Output the [X, Y] coordinate of the center of the cell containing the given text.  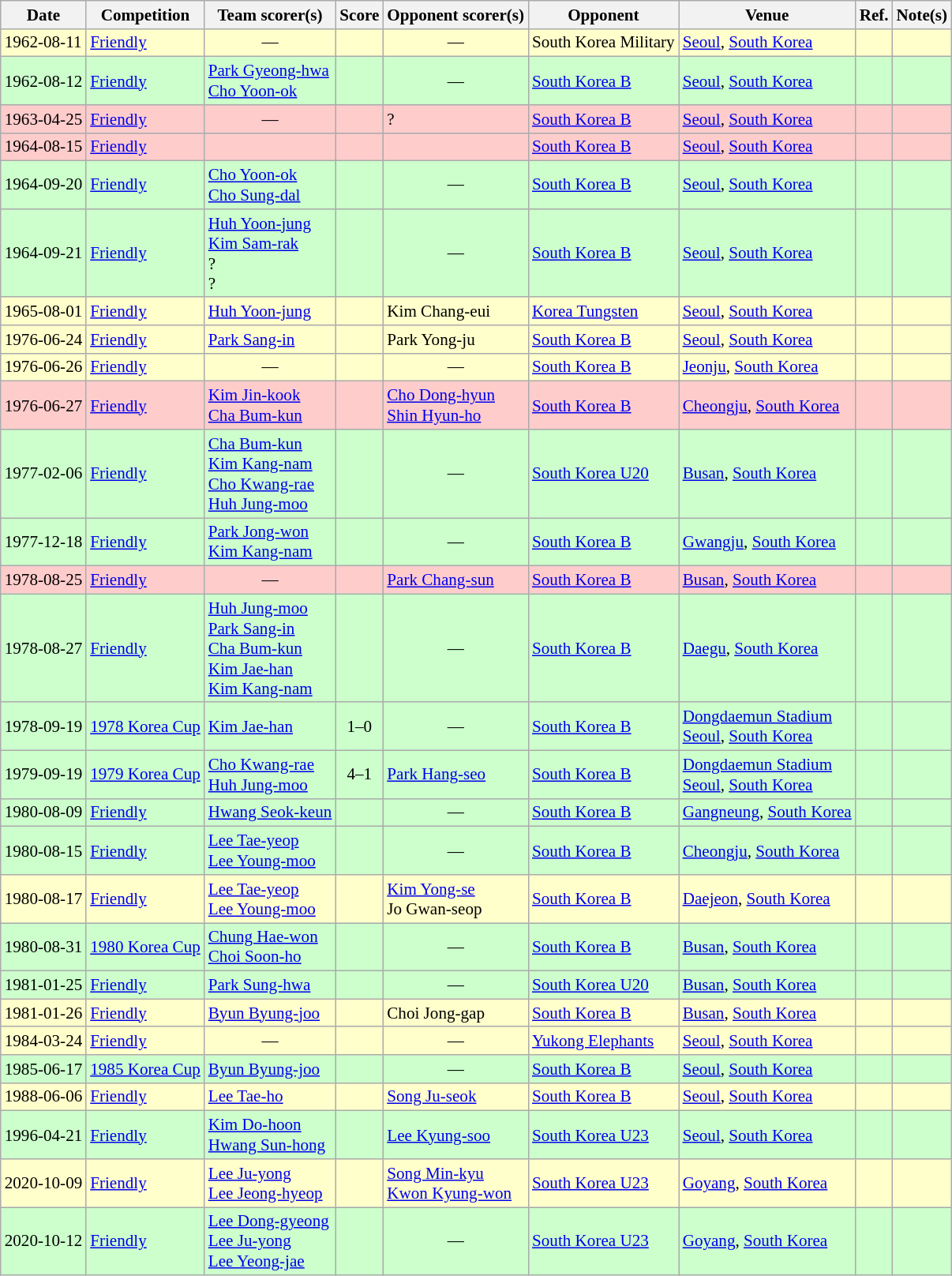
South Korea Military [603, 43]
1979 Korea Cup [145, 774]
Chung Hae-won Choi Soon-ho [270, 948]
1981-01-25 [43, 985]
Jeonju, South Korea [767, 366]
1964-09-21 [43, 253]
Park Chang-sun [455, 580]
Park Sung-hwa [270, 985]
Team scorer(s) [270, 14]
2020-10-12 [43, 1241]
1978-08-27 [43, 647]
1996-04-21 [43, 1135]
Yukong Elephants [603, 1041]
1980-08-09 [43, 812]
1977-12-18 [43, 542]
Hwang Seok-keun [270, 812]
1978 Korea Cup [145, 726]
Huh Yoon-jung [270, 311]
Song Ju-seok [455, 1096]
Competition [145, 14]
2020-10-09 [43, 1183]
Venue [767, 14]
Score [359, 14]
1979-09-19 [43, 774]
1978-08-25 [43, 580]
1985-06-17 [43, 1069]
1977-02-06 [43, 474]
Cho Kwang-rae Huh Jung-moo [270, 774]
1978-09-19 [43, 726]
Huh Jung-moo Park Sang-in Cha Bum-kun Kim Jae-han Kim Kang-nam [270, 647]
1963-04-25 [43, 118]
Lee Ju-yong Lee Jeong-hyeop [270, 1183]
Daejeon, South Korea [767, 899]
Cho Dong-hyun Shin Hyun-ho [455, 406]
Cha Bum-kun Kim Kang-nam Cho Kwang-rae Huh Jung-moo [270, 474]
Opponent scorer(s) [455, 14]
1976-06-27 [43, 406]
Lee Tae-ho [270, 1096]
Gwangju, South Korea [767, 542]
Lee Dong-gyeong Lee Ju-yong Lee Yeong-jae [270, 1241]
Kim Jae-han [270, 726]
Daegu, South Korea [767, 647]
1962-08-12 [43, 81]
1964-09-20 [43, 185]
1965-08-01 [43, 311]
1980-08-17 [43, 899]
Park Hang-seo [455, 774]
Gangneung, South Korea [767, 812]
1980 Korea Cup [145, 948]
Date [43, 14]
4–1 [359, 774]
1–0 [359, 726]
Park Gyeong-hwa Cho Yoon-ok [270, 81]
1980-08-15 [43, 851]
Park Yong-ju [455, 340]
Cho Yoon-ok Cho Sung-dal [270, 185]
1962-08-11 [43, 43]
1981-01-26 [43, 1012]
Huh Yoon-jung Kim Sam-rak ? ? [270, 253]
Korea Tungsten [603, 311]
1976-06-24 [43, 340]
Choi Jong-gap [455, 1012]
1964-08-15 [43, 147]
1984-03-24 [43, 1041]
Kim Yong-se Jo Gwan-seop [455, 899]
1976-06-26 [43, 366]
Park Sang-in [270, 340]
1988-06-06 [43, 1096]
Kim Do-hoon Hwang Sun-hong [270, 1135]
Ref. [875, 14]
1980-08-31 [43, 948]
Park Jong-won Kim Kang-nam [270, 542]
1985 Korea Cup [145, 1069]
Note(s) [922, 14]
Kim Chang-eui [455, 311]
Kim Jin-kook Cha Bum-kun [270, 406]
? [455, 118]
Opponent [603, 14]
Lee Kyung-soo [455, 1135]
Song Min-kyu Kwon Kyung-won [455, 1183]
